Output the (x, y) coordinate of the center of the cell containing the given text.  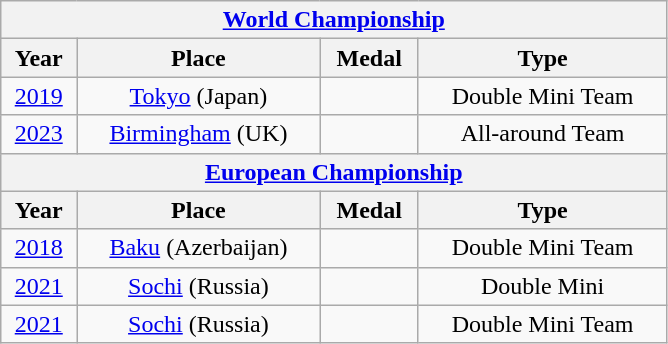
European Championship (334, 172)
All-around Team (542, 134)
2018 (39, 248)
2023 (39, 134)
Birmingham (UK) (198, 134)
Double Mini (542, 286)
Baku (Azerbaijan) (198, 248)
Tokyo (Japan) (198, 96)
2019 (39, 96)
World Championship (334, 20)
